Determine the (X, Y) coordinate at the center of the cell enclosing the given text.  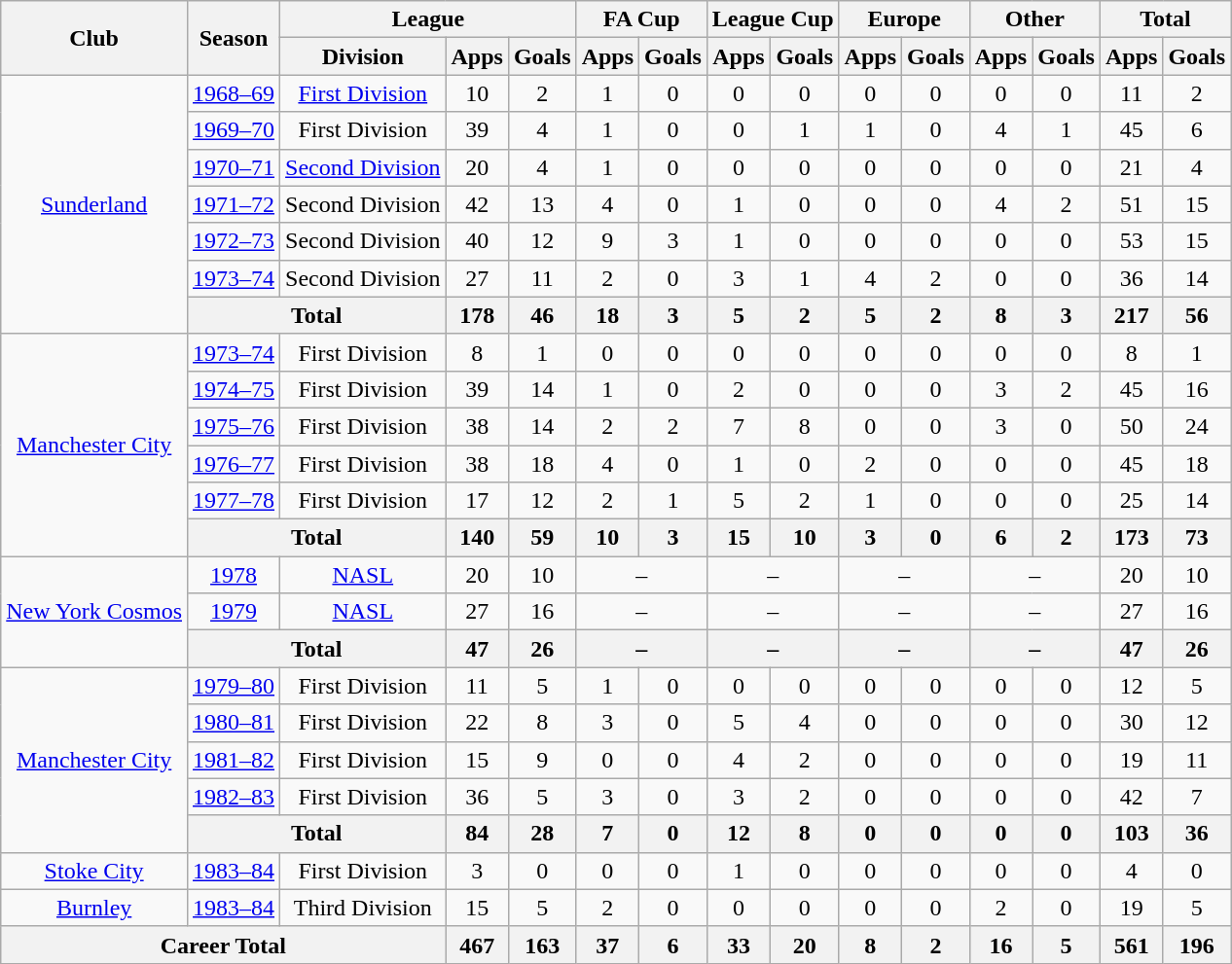
1979–80 (234, 686)
37 (607, 945)
51 (1131, 204)
1971–72 (234, 204)
30 (1131, 723)
Division (363, 56)
103 (1131, 834)
173 (1131, 538)
Europe (904, 19)
1972–73 (234, 241)
League (428, 19)
13 (542, 204)
1977–78 (234, 501)
Burnley (94, 908)
1969–70 (234, 130)
1975–76 (234, 426)
28 (542, 834)
Season (234, 38)
1978 (234, 575)
New York Cosmos (94, 612)
561 (1131, 945)
1981–82 (234, 760)
1968–69 (234, 93)
50 (1131, 426)
59 (542, 538)
League Cup (773, 19)
Third Division (363, 908)
1979 (234, 612)
140 (477, 538)
196 (1197, 945)
17 (477, 501)
217 (1131, 315)
1982–83 (234, 797)
Club (94, 38)
178 (477, 315)
1976–77 (234, 464)
Stoke City (94, 871)
1970–71 (234, 167)
1980–81 (234, 723)
24 (1197, 426)
53 (1131, 241)
FA Cup (641, 19)
1974–75 (234, 389)
25 (1131, 501)
73 (1197, 538)
Other (1034, 19)
40 (477, 241)
Sunderland (94, 204)
21 (1131, 167)
Career Total (224, 945)
56 (1197, 315)
163 (542, 945)
22 (477, 723)
46 (542, 315)
33 (738, 945)
467 (477, 945)
84 (477, 834)
